Locate the cell with the specified text and output its [x, y] center coordinate. 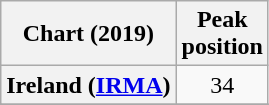
Chart (2019) [88, 34]
Ireland (IRMA) [88, 85]
34 [222, 85]
Peakposition [222, 34]
